For the text-containing cell, return its midpoint in [x, y] coordinate format. 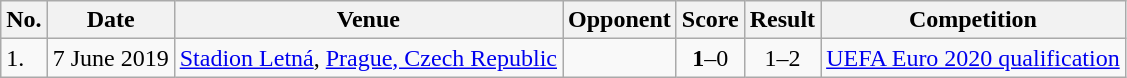
Opponent [619, 20]
1–0 [710, 58]
No. [24, 20]
UEFA Euro 2020 qualification [974, 58]
Stadion Letná, Prague, Czech Republic [368, 58]
7 June 2019 [110, 58]
Result [782, 20]
Competition [974, 20]
Venue [368, 20]
Date [110, 20]
Score [710, 20]
1–2 [782, 58]
1. [24, 58]
